Detect which cell encompasses the target text, then output its (X, Y) center coordinate. 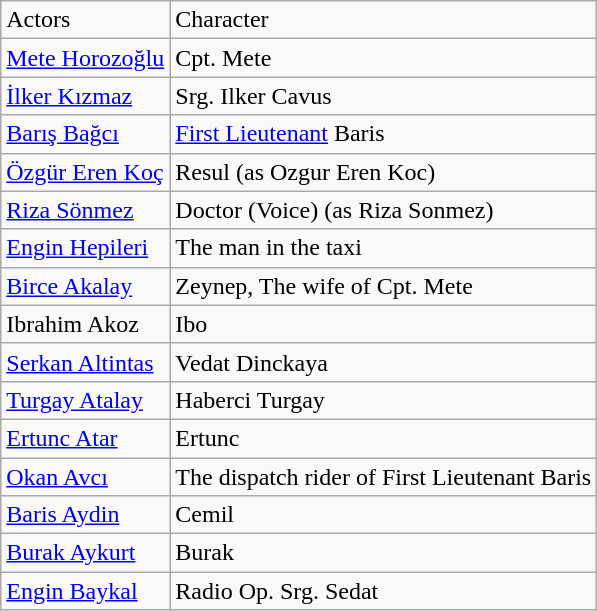
Engin Hepileri (86, 248)
Okan Avcı (86, 477)
Zeynep, The wife of Cpt. Mete (384, 286)
Cemil (384, 515)
Character (384, 20)
Resul (as Ozgur Eren Koc) (384, 172)
Baris Aydin (86, 515)
First Lieutenant Baris (384, 134)
The man in the taxi (384, 248)
Burak (384, 553)
Riza Sönmez (86, 210)
Mete Horozoğlu (86, 58)
Haberci Turgay (384, 400)
İlker Kızmaz (86, 96)
Ibrahim Akoz (86, 324)
Turgay Atalay (86, 400)
Barış Bağcı (86, 134)
Radio Op. Srg. Sedat (384, 591)
Srg. Ilker Cavus (384, 96)
Serkan Altintas (86, 362)
The dispatch rider of First Lieutenant Baris (384, 477)
Özgür Eren Koç (86, 172)
Burak Aykurt (86, 553)
Actors (86, 20)
Ertunc Atar (86, 438)
Birce Akalay (86, 286)
Ibo (384, 324)
Engin Baykal (86, 591)
Ertunc (384, 438)
Cpt. Mete (384, 58)
Vedat Dinckaya (384, 362)
Doctor (Voice) (as Riza Sonmez) (384, 210)
